Determine the (X, Y) coordinate at the center of the cell enclosing the given text.  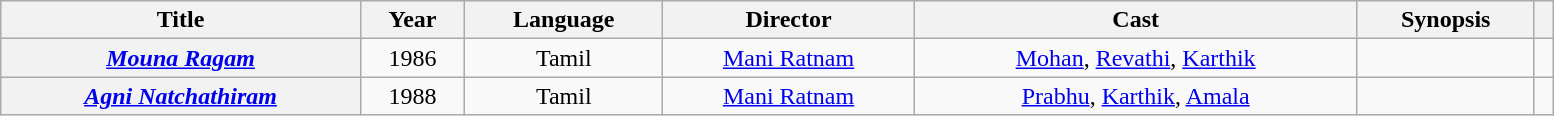
Mouna Ragam (181, 58)
1986 (412, 58)
Title (181, 20)
Synopsis (1446, 20)
Director (788, 20)
Agni Natchathiram (181, 96)
Cast (1136, 20)
Year (412, 20)
Language (564, 20)
1988 (412, 96)
Prabhu, Karthik, Amala (1136, 96)
Mohan, Revathi, Karthik (1136, 58)
